Provide the [X, Y] coordinate of the cell's center where the given text is located.  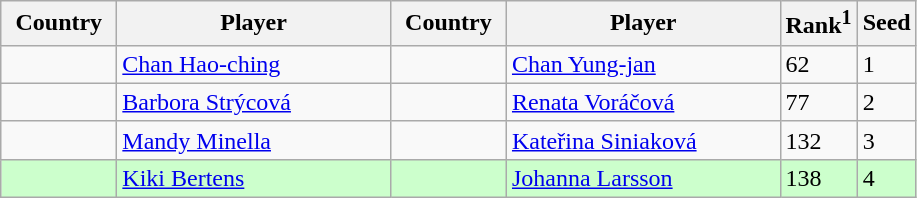
1 [886, 64]
Kateřina Siniaková [643, 140]
3 [886, 140]
4 [886, 178]
132 [818, 140]
138 [818, 178]
Johanna Larsson [643, 178]
Mandy Minella [254, 140]
Seed [886, 24]
Rank1 [818, 24]
Renata Voráčová [643, 102]
Barbora Strýcová [254, 102]
Chan Yung-jan [643, 64]
62 [818, 64]
77 [818, 102]
Kiki Bertens [254, 178]
2 [886, 102]
Chan Hao-ching [254, 64]
